Locate the cell with the specified text and output its (X, Y) center coordinate. 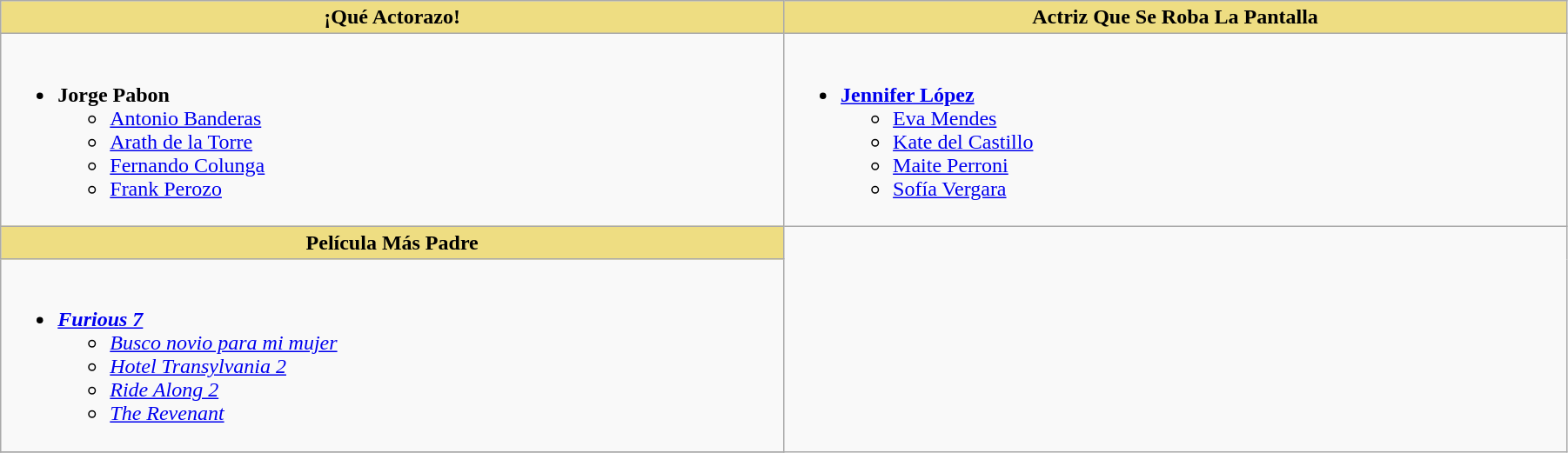
¡Qué Actorazo! (392, 17)
Jennifer LópezEva MendesKate del CastilloMaite PerroniSofía Vergara (1176, 130)
Jorge PabonAntonio BanderasArath de la TorreFernando ColungaFrank Perozo (392, 130)
Actriz Que Se Roba La Pantalla (1176, 17)
Furious 7Busco novio para mi mujerHotel Transylvania 2Ride Along 2The Revenant (392, 355)
Película Más Padre (392, 243)
